Extract the [X, Y] coordinate from the center of the cell holding the provided text.  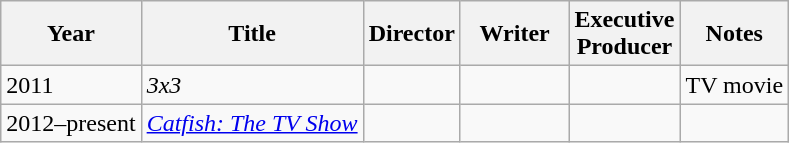
Year [71, 34]
Title [252, 34]
Catfish: The TV Show [252, 123]
Notes [734, 34]
Writer [514, 34]
2011 [71, 85]
Director [412, 34]
2012–present [71, 123]
TV movie [734, 85]
3x3 [252, 85]
ExecutiveProducer [624, 34]
